Return the (x, y) coordinate for the center point of the cell that contains the specified text.  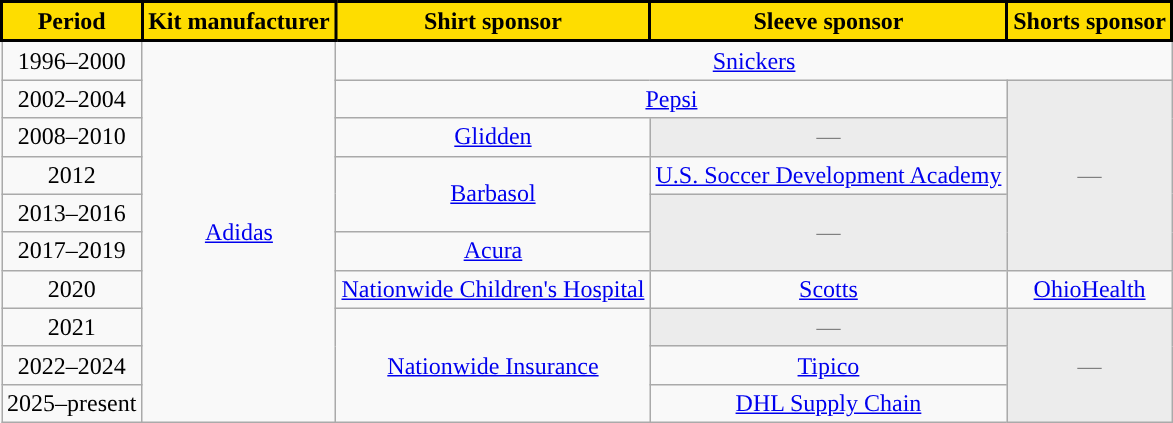
2008–2010 (72, 137)
2002–2004 (72, 99)
Period (72, 22)
Glidden (493, 137)
Kit manufacturer (239, 22)
Barbasol (493, 194)
DHL Supply Chain (828, 403)
Snickers (754, 60)
Sleeve sponsor (828, 22)
Scotts (828, 289)
Tipico (828, 365)
Shirt sponsor (493, 22)
2013–2016 (72, 213)
Acura (493, 251)
2021 (72, 327)
Adidas (239, 232)
2017–2019 (72, 251)
Nationwide Children's Hospital (493, 289)
1996–2000 (72, 60)
Nationwide Insurance (493, 365)
2025–present (72, 403)
Pepsi (672, 99)
OhioHealth (1090, 289)
2022–2024 (72, 365)
2020 (72, 289)
U.S. Soccer Development Academy (828, 175)
2012 (72, 175)
Shorts sponsor (1090, 22)
